Search for the cell housing the specified text and yield its [x, y] center coordinate. 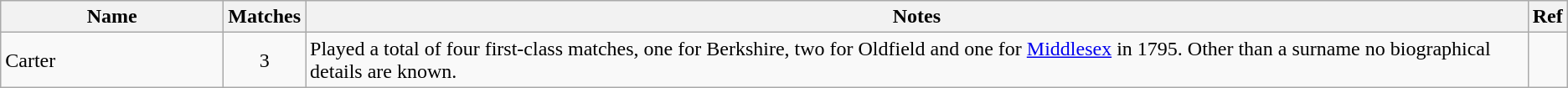
Carter [112, 60]
3 [265, 60]
Ref [1548, 17]
Name [112, 17]
Matches [265, 17]
Notes [917, 17]
